Output the (X, Y) coordinate of the center of the cell containing the given text.  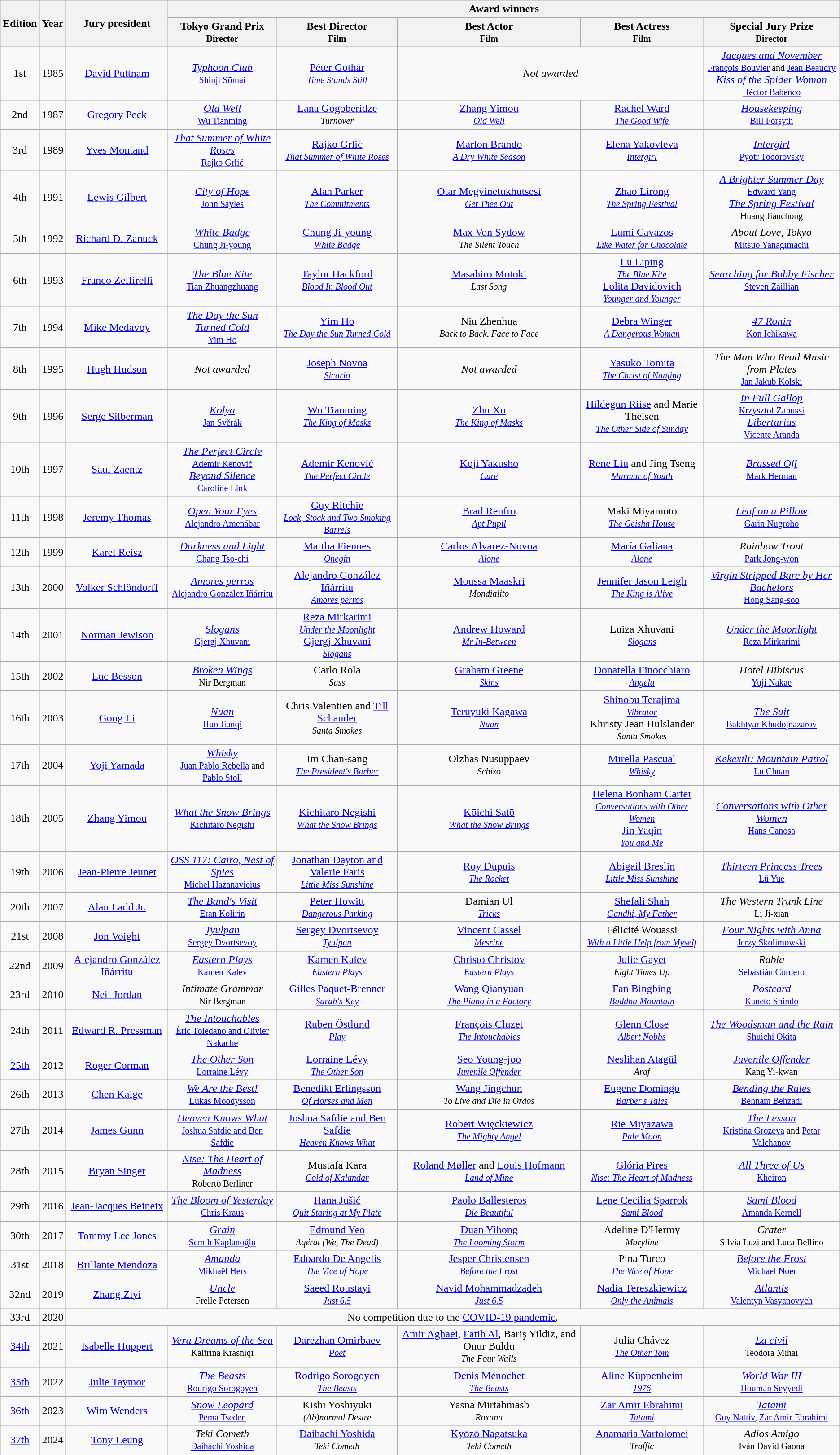
Kyōzō Nagatsuka Teki Cometh (489, 1440)
2024 (53, 1440)
1994 (53, 327)
Sami BloodAmanda Kernell (772, 1207)
PostcardKaneto Shindo (772, 995)
Masahiro MotokiLast Song (489, 280)
City of HopeJohn Sayles (223, 198)
1985 (53, 74)
AtlantisValentyn Vasyanovych (772, 1294)
The Bloom of YesterdayChris Kraus (223, 1207)
1987 (53, 115)
Wang JingchunTo Live and Die in Ordos (489, 1095)
Brad RenfroApt Pupil (489, 517)
NuanHuo Jianqi (223, 717)
Vincent CasselMesrine (489, 936)
Hildegun Riise and Marie TheisenThe Other Side of Sunday (642, 416)
2012 (53, 1065)
1996 (53, 416)
Jeremy Thomas (117, 517)
Ademir KenovićThe Perfect Circle (337, 470)
Before the FrostMichael Noer (772, 1265)
Martha FiennesOnegin (337, 552)
Leaf on a PillowGarin Nugroho (772, 517)
Conversations with Other WomenHans Canosa (772, 818)
All Three of UsKheiron (772, 1171)
Otar MegvinetukhutsesiGet Thee Out (489, 198)
2nd (20, 115)
Gregory Peck (117, 115)
Roy DupuisThe Rocket (489, 872)
Roland Møller and Louis HofmannLand of Mine (489, 1171)
Karel Reisz (117, 552)
2003 (53, 717)
María GalianaAlone (642, 552)
Eugene DomingoBarber's Tales (642, 1095)
TyulpanSergey Dvortsevoy (223, 936)
Richard D. Zanuck (117, 239)
Daihachi Yoshida Teki Cometh (337, 1440)
We Are the Best!Lukas Moodysson (223, 1095)
Special Jury PrizeDirector (772, 32)
Yim HoThe Day the Sun Turned Cold (337, 327)
24th (20, 1030)
Kamen KalevEastern Plays (337, 965)
37th (20, 1440)
Edition (20, 23)
33rd (20, 1317)
Fan BingbingBuddha Mountain (642, 995)
Luiza XhuvaniSlogans (642, 635)
Chris Valentien and Till SchauderSanta Smokes (337, 717)
2014 (53, 1130)
Thirteen Princess TreesLü Yue (772, 872)
Aline Küppenheim1976 (642, 1382)
The Western Trunk LineLi Ji-xian (772, 907)
Shefali ShahGandhi, My Father (642, 907)
1997 (53, 470)
Guy RitchieLock, Stock and Two Smoking Barrels (337, 517)
Reza MirkarimiUnder the MoonlightGjergj XhuvaniSlogans (337, 635)
Julie GayetEight Times Up (642, 965)
Edmund YeoAqérat (We, The Dead) (337, 1235)
Gilles Paquet-BrennerSarah's Key (337, 995)
The Perfect CircleAdemir KenovićBeyond SilenceCaroline Link (223, 470)
Vera Dreams of the SeaKaltrina Krasniqi (223, 1346)
13th (20, 588)
Neslihan AtagülAraf (642, 1065)
Pina TurcoThe Vice of Hope (642, 1265)
5th (20, 239)
Damian UlTricks (489, 907)
2002 (53, 676)
Wu TianmingThe King of Masks (337, 416)
Donatella FinocchiaroAngela (642, 676)
2004 (53, 765)
Yoji Yamada (117, 765)
25th (20, 1065)
31st (20, 1265)
The Blue KiteTian Zhuangzhuang (223, 280)
Brillante Mendoza (117, 1265)
Wim Wenders (117, 1411)
Yasna MirtahmasbRoxana (489, 1411)
Shinobu TerajimaVibratorKhristy Jean HulslanderSanta Smokes (642, 717)
32nd (20, 1294)
28th (20, 1171)
1993 (53, 280)
Isabelle Huppert (117, 1346)
Zhao LirongThe Spring Festival (642, 198)
Neil Jordan (117, 995)
Snow LeopardPema Tseden (223, 1411)
2008 (53, 936)
Chen Kaige (117, 1095)
20th (20, 907)
About Love, TokyoMitsuo Yanagimachi (772, 239)
Jury president (117, 23)
Jean-Pierre Jeunet (117, 872)
Award winners (504, 9)
World War IIIHouman Seyyedi (772, 1382)
Broken WingsNir Bergman (223, 676)
2013 (53, 1095)
Lana GogoberidzeTurnover (337, 115)
Lene Cecilia SparrokSami Blood (642, 1207)
Tommy Lee Jones (117, 1235)
Lü LipingThe Blue KiteLolita DavidovichYounger and Younger (642, 280)
Zar Amir EbrahimiTatami (642, 1411)
Mike Medavoy (117, 327)
Jon Voight (117, 936)
2000 (53, 588)
Maki MiyamotoThe Geisha House (642, 517)
21st (20, 936)
Best ActressFilm (642, 32)
Wang QianyuanThe Piano in a Factory (489, 995)
Rainbow TroutPark Jong-won (772, 552)
1999 (53, 552)
Zhang Yimou (117, 818)
9th (20, 416)
HousekeepingBill Forsyth (772, 115)
White BadgeChung Ji-young (223, 239)
Carlos Alvarez-NovoaAlone (489, 552)
Carlo RolaSass (337, 676)
Zhu XuThe King of Masks (489, 416)
2023 (53, 1411)
Edoardo De AngelisThe Vice of Hope (337, 1265)
Best DirectorFilm (337, 32)
WhiskyJuan Pablo Rebella and Pablo Stoll (223, 765)
OSS 117: Cairo, Nest of SpiesMichel Hazanavicius (223, 872)
A Brighter Summer DayEdward YangThe Spring FestivalHuang Jianchong (772, 198)
Darezhan OmirbaevPoet (337, 1346)
Best ActorFilm (489, 32)
Rajko GrlićThat Summer of White Roses (337, 150)
Saeed RoustayiJust 6.5 (337, 1294)
Mustafa KaraCold of Kalandar (337, 1171)
Julia ChávezThe Other Tom (642, 1346)
The Other SonLorraine Lévy (223, 1065)
Glenn CloseAlbert Nobbs (642, 1030)
Félicité WouassiWith a Little Help from Myself (642, 936)
2016 (53, 1207)
4th (20, 198)
RabiaSebastián Cordero (772, 965)
Taylor HackfordBlood In Blood Out (337, 280)
The Day the Sun Turned ColdYim Ho (223, 327)
Jonathan Dayton and Valerie FarisLittle Miss Sunshine (337, 872)
Adeline D'HermyMaryline (642, 1235)
Lorraine LévyThe Other Son (337, 1065)
Rodrigo SorogoyenThe Beasts (337, 1382)
30th (20, 1235)
Hana JušićQuit Staring at My Plate (337, 1207)
Saul Zaentz (117, 470)
2021 (53, 1346)
Koji YakushoCure (489, 470)
Kekexili: Mountain PatrolLu Chuan (772, 765)
11th (20, 517)
16th (20, 717)
Christo ChristovEastern Plays (489, 965)
1995 (53, 369)
What the Snow BringsKichitaro Negishi (223, 818)
AmandaMikhaël Hers (223, 1265)
Seo Young-jooJuvenile Offender (489, 1065)
23rd (20, 995)
Alan ParkerThe Commitments (337, 198)
2006 (53, 872)
Tokyo Grand PrixDirector (223, 32)
Juvenile OffenderKang Yi-kwan (772, 1065)
Yves Montand (117, 150)
Navid MohammadzadehJust 6.5 (489, 1294)
Mirella PascualWhisky (642, 765)
Im Chan-sangThe President's Barber (337, 765)
2020 (53, 1317)
Robert WięckiewiczThe Mighty Angel (489, 1130)
The Woodsman and the RainShuichi Okita (772, 1030)
2022 (53, 1382)
Serge Silberman (117, 416)
Kishi Yoshiyuki(Ab)normal Desire (337, 1411)
The Man Who Read Music from PlatesJan Jakub Kolski (772, 369)
34th (20, 1346)
Kōichi SatōWhat the Snow Brings (489, 818)
Duan YihongThe Looming Storm (489, 1235)
Anamaria Vartolomei Traffic (642, 1440)
Peter HowittDangerous Parking (337, 907)
1st (20, 74)
Lumi CavazosLike Water for Chocolate (642, 239)
2011 (53, 1030)
19th (20, 872)
18th (20, 818)
Yasuko TomitaThe Christ of Nanjing (642, 369)
2018 (53, 1265)
2019 (53, 1294)
Jesper ChristensenBefore the Frost (489, 1265)
12th (20, 552)
The LessonKristina Grozeva and Petar Valchanov (772, 1130)
2001 (53, 635)
36th (20, 1411)
Gong Li (117, 717)
2005 (53, 818)
Glória PiresNise: The Heart of Madness (642, 1171)
Helena Bonham CarterConversations with Other WomenJin YaqinYou and Me (642, 818)
2015 (53, 1171)
Marlon BrandoA Dry White Season (489, 150)
Rene Liu and Jing TsengMurmur of Youth (642, 470)
Nadia TereszkiewiczOnly the Animals (642, 1294)
Amir Aghaei, Fatih Al, Bariş Yildiz, and Onur BulduThe Four Walls (489, 1346)
Andrew HowardMr In-Between (489, 635)
Kichitaro NegishiWhat the Snow Brings (337, 818)
Moussa MaaskriMondialito (489, 588)
Heaven Knows WhatJoshua Safdie and Ben Safdie (223, 1130)
Zhang YimouOld Well (489, 115)
Bending the RulesBehnam Behzadi (772, 1095)
Roger Corman (117, 1065)
26th (20, 1095)
Alan Ladd Jr. (117, 907)
IntergirlPyotr Todorovsky (772, 150)
Volker Schlöndorff (117, 588)
1991 (53, 198)
Jacques and NovemberFrançois Bouvier and Jean BeaudryKiss of the Spider WomanHéctor Babenco (772, 74)
1992 (53, 239)
The SuitBakhtyar Khudojnazarov (772, 717)
Amores perrosAlejandro González Iñárritu (223, 588)
Norman Jewison (117, 635)
35th (20, 1382)
Old WellWu Tianming (223, 115)
Olzhas NusuppaevSchizo (489, 765)
David Puttnam (117, 74)
Open Your EyesAlejandro Amenábar (223, 517)
Nise: The Heart of MadnessRoberto Berliner (223, 1171)
Ruben ÖstlundPlay (337, 1030)
Denis MénochetThe Beasts (489, 1382)
Brassed OffMark Herman (772, 470)
Niu ZhenhuaBack to Back, Face to Face (489, 327)
Teruyuki KagawaNuan (489, 717)
Elena YakovlevaIntergirl (642, 150)
Joshua Safdie and Ben SafdieHeaven Knows What (337, 1130)
6th (20, 280)
Eastern PlaysKamen Kalev (223, 965)
Lewis Gilbert (117, 198)
François CluzetThe Intouchables (489, 1030)
Joseph NovoaSicario (337, 369)
2009 (53, 965)
Luc Besson (117, 676)
Alejandro González IñárrituAmores perros (337, 588)
Typhoon ClubShinji Sōmai (223, 74)
No competition due to the COVID-19 pandemic. (453, 1317)
The Band's VisitEran Kolirin (223, 907)
10th (20, 470)
Sergey DvortsevoyTyulpan (337, 936)
Hugh Hudson (117, 369)
Paolo BallesterosDie Beautiful (489, 1207)
Debra WingerA Dangerous Woman (642, 327)
2017 (53, 1235)
7th (20, 327)
Year (53, 23)
2010 (53, 995)
UncleFrelle Petersen (223, 1294)
Intimate GrammarNir Bergman (223, 995)
17th (20, 765)
Searching for Bobby FischerSteven Zaillian (772, 280)
Rie MiyazawaPale Moon (642, 1130)
Under the MoonlightReza Mirkarimi (772, 635)
Adios Amigo Iván David Gaona (772, 1440)
Rachel WardThe Good Wife (642, 115)
KolyaJan Svěrák (223, 416)
Benedikt ErlingssonOf Horses and Men (337, 1095)
Bryan Singer (117, 1171)
The BeastsRodrigo Sorogoyen (223, 1382)
In Full GallopKrzysztof ZanussiLibertariasVicente Aranda (772, 416)
Franco Zeffirelli (117, 280)
Julie Taymor (117, 1382)
Virgin Stripped Bare by Her BachelorsHong Sang-soo (772, 588)
Darkness and LightChang Tso-chi (223, 552)
Chung Ji-youngWhite Badge (337, 239)
Graham GreeneSkins (489, 676)
Max Von SydowThe Silent Touch (489, 239)
2007 (53, 907)
Alejandro González Iñárritu (117, 965)
Péter GothárTime Stands Still (337, 74)
15th (20, 676)
Tony Leung (117, 1440)
That Summer of White RosesRajko Grlić (223, 150)
SlogansGjergj Xhuvani (223, 635)
14th (20, 635)
Hotel HibiscusYuji Nakae (772, 676)
TatamiGuy Nattiv, Zar Amir Ebrahimi (772, 1411)
Jean-Jacques Beineix (117, 1207)
La civilTeodora Mihai (772, 1346)
James Gunn (117, 1130)
Teki Cometh Daihachi Yoshida (223, 1440)
Abigail BreslinLittle Miss Sunshine (642, 872)
CraterSilvia Luzi and Luca Bellino (772, 1235)
47 RoninKon Ichikawa (772, 327)
22nd (20, 965)
GrainSemih Kaplanoğlu (223, 1235)
1989 (53, 150)
1998 (53, 517)
3rd (20, 150)
The IntouchablesÉric Toledano and Olivier Nakache (223, 1030)
29th (20, 1207)
Zhang Ziyi (117, 1294)
8th (20, 369)
Jennifer Jason LeighThe King is Alive (642, 588)
Four Nights with AnnaJerzy Skolimowski (772, 936)
Edward R. Pressman (117, 1030)
27th (20, 1130)
